Detect which cell encompasses the target text, then output its (x, y) center coordinate. 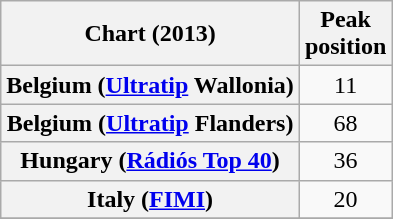
Italy (FIMI) (150, 199)
Hungary (Rádiós Top 40) (150, 161)
20 (345, 199)
68 (345, 123)
11 (345, 85)
Belgium (Ultratip Flanders) (150, 123)
Belgium (Ultratip Wallonia) (150, 85)
Chart (2013) (150, 34)
Peakposition (345, 34)
36 (345, 161)
